Pinpoint the cell where the given text exists, returning its [X, Y] midpoint coordinate. 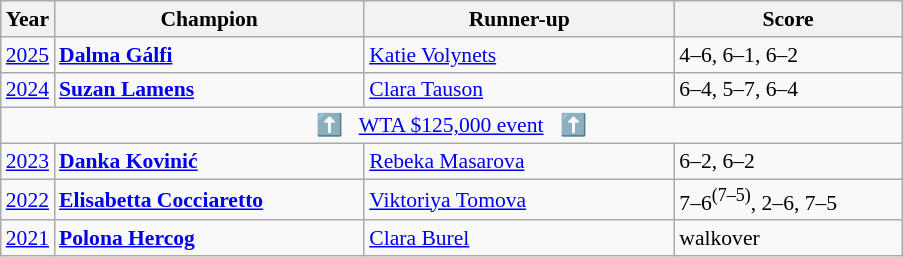
Clara Burel [519, 239]
6–2, 6–2 [788, 162]
Katie Volynets [519, 55]
Polona Hercog [209, 239]
6–4, 5–7, 6–4 [788, 90]
2025 [28, 55]
Runner-up [519, 19]
2021 [28, 239]
Viktoriya Tomova [519, 200]
2023 [28, 162]
Suzan Lamens [209, 90]
Year [28, 19]
Score [788, 19]
2022 [28, 200]
Elisabetta Cocciaretto [209, 200]
⬆️ WTA $125,000 event ⬆️ [452, 126]
Danka Kovinić [209, 162]
7–6(7–5), 2–6, 7–5 [788, 200]
Champion [209, 19]
Rebeka Masarova [519, 162]
walkover [788, 239]
4–6, 6–1, 6–2 [788, 55]
Dalma Gálfi [209, 55]
2024 [28, 90]
Clara Tauson [519, 90]
